For the text-containing cell, return its midpoint in [X, Y] coordinate format. 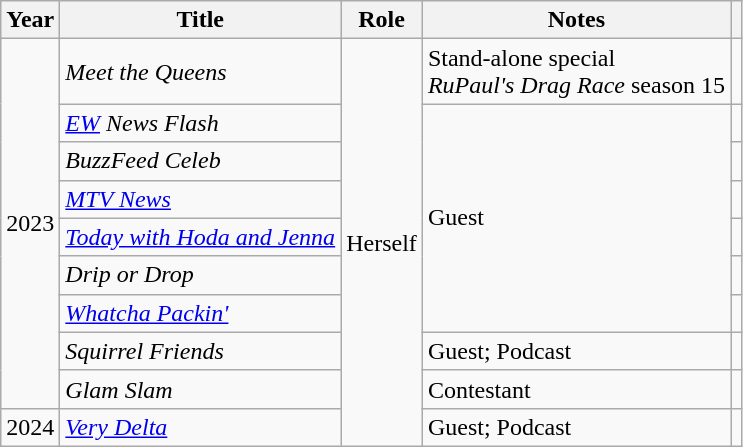
Role [382, 20]
Today with Hoda and Jenna [200, 237]
Guest [576, 218]
2023 [30, 224]
Whatcha Packin' [200, 313]
Herself [382, 243]
Stand-alone specialRuPaul's Drag Race season 15 [576, 72]
Squirrel Friends [200, 351]
MTV News [200, 199]
Glam Slam [200, 389]
EW News Flash [200, 123]
Drip or Drop [200, 275]
Notes [576, 20]
Meet the Queens [200, 72]
BuzzFeed Celeb [200, 161]
Year [30, 20]
Very Delta [200, 427]
2024 [30, 427]
Title [200, 20]
Contestant [576, 389]
